Capture the cell that displays the provided text and extract its (X, Y) central coordinate. 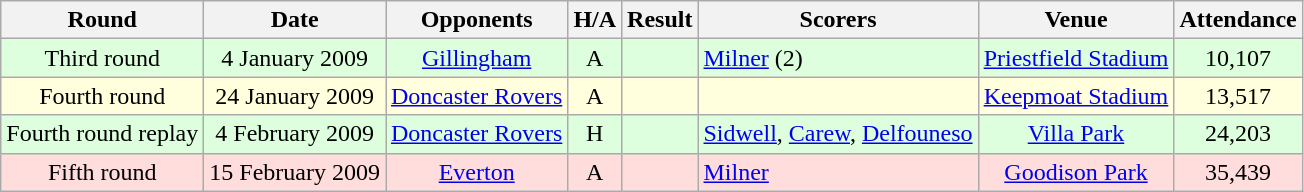
24,203 (1238, 134)
4 February 2009 (295, 134)
Date (295, 20)
Gillingham (477, 58)
Attendance (1238, 20)
15 February 2009 (295, 172)
H (595, 134)
Round (102, 20)
13,517 (1238, 96)
Fifth round (102, 172)
Everton (477, 172)
Priestfield Stadium (1076, 58)
4 January 2009 (295, 58)
Third round (102, 58)
Sidwell, Carew, Delfouneso (838, 134)
Goodison Park (1076, 172)
35,439 (1238, 172)
Villa Park (1076, 134)
Milner (2) (838, 58)
Milner (838, 172)
Venue (1076, 20)
Fourth round (102, 96)
Keepmoat Stadium (1076, 96)
24 January 2009 (295, 96)
Opponents (477, 20)
H/A (595, 20)
10,107 (1238, 58)
Scorers (838, 20)
Fourth round replay (102, 134)
Result (660, 20)
